Output the [x, y] coordinate of the center of the cell containing the given text.  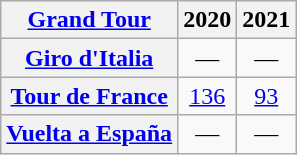
Tour de France [90, 96]
2020 [208, 20]
93 [266, 96]
2021 [266, 20]
136 [208, 96]
Giro d'Italia [90, 58]
Vuelta a España [90, 134]
Grand Tour [90, 20]
